For the text-containing cell, return its midpoint in (x, y) coordinate format. 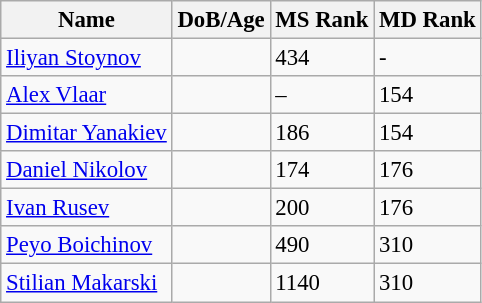
MD Rank (428, 20)
– (322, 95)
DoB/Age (221, 20)
174 (322, 170)
MS Rank (322, 20)
490 (322, 245)
Daniel Nikolov (86, 170)
186 (322, 133)
Stilian Makarski (86, 283)
Ivan Rusev (86, 208)
Name (86, 20)
Peyo Boichinov (86, 245)
Alex Vlaar (86, 95)
200 (322, 208)
434 (322, 58)
- (428, 58)
1140 (322, 283)
Iliyan Stoynov (86, 58)
Dimitar Yanakiev (86, 133)
